Search for the cell housing the specified text and yield its (X, Y) center coordinate. 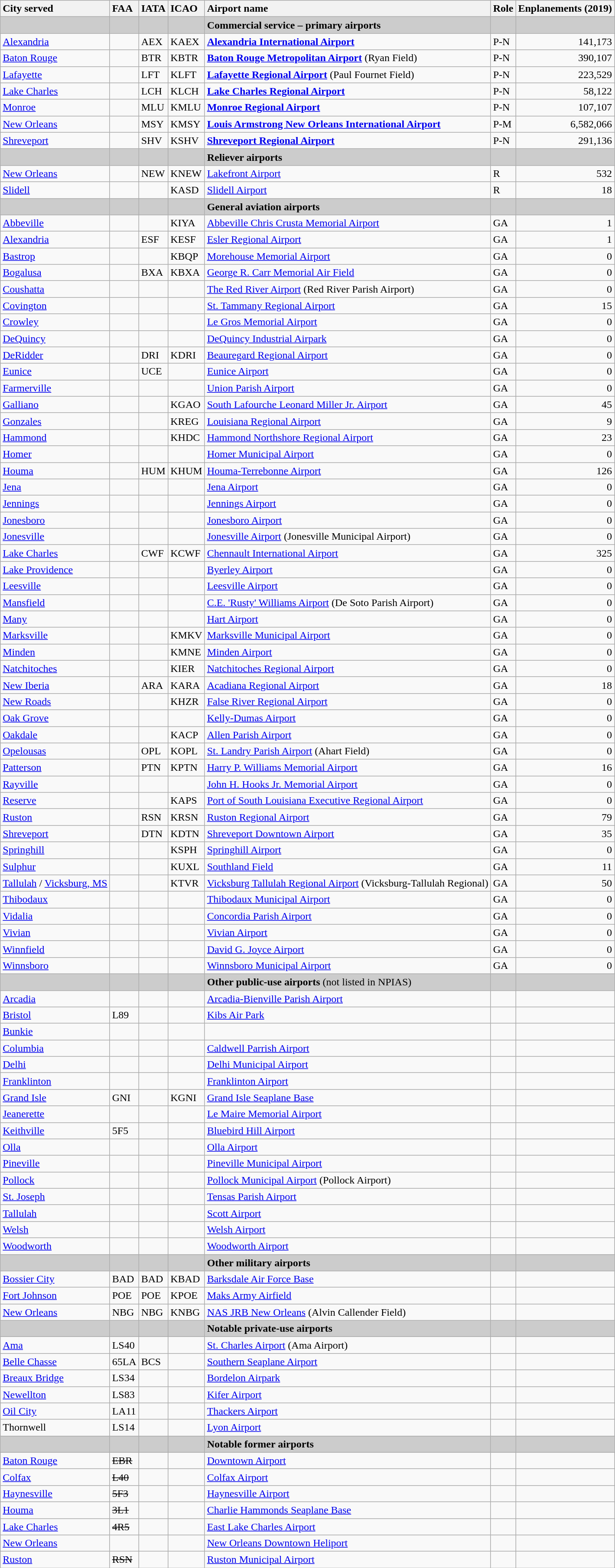
Fort Johnson (55, 1296)
KESF (186, 240)
Slidell Airport (348, 190)
532 (565, 173)
False River Regional Airport (348, 701)
Rayville (55, 784)
Vicksburg Tallulah Regional Airport (Vicksburg-Tallulah Regional) (348, 883)
ARA (153, 685)
KNBG (186, 1312)
Notable private-use airports (348, 1329)
KMNE (186, 652)
4R5 (124, 1526)
Colfax Airport (348, 1477)
KSHV (186, 140)
St. Landry Parish Airport (Ahart Field) (348, 751)
Pollock Municipal Airport (Pollock Airport) (348, 1180)
Concordia Parish Airport (348, 916)
KMLU (186, 108)
KHZR (186, 701)
LS14 (124, 1428)
Keithville (55, 1131)
Jonesville Airport (Jonesville Municipal Airport) (348, 537)
Harry P. Williams Memorial Airport (348, 768)
LS83 (124, 1395)
Other military airports (348, 1263)
Le Gros Memorial Airport (348, 322)
Jennings Airport (348, 504)
Mansfield (55, 603)
Covington (55, 306)
Other public-use airports (not listed in NPIAS) (348, 982)
Opelousas (55, 751)
Jena (55, 487)
Springhill Airport (348, 850)
Franklinton Airport (348, 1081)
CWF (153, 553)
Esler Regional Airport (348, 240)
Bristol (55, 1015)
KAPS (186, 801)
Franklinton (55, 1081)
Reserve (55, 801)
Jena Airport (348, 487)
SHV (153, 140)
St. Tammany Regional Airport (348, 306)
P-M (503, 124)
Crowley (55, 322)
Role (503, 9)
KTVR (186, 883)
FAA (124, 9)
KPTN (186, 768)
Union Parish Airport (348, 388)
City served (55, 9)
LS40 (124, 1345)
15 (565, 306)
23 (565, 437)
Monroe Regional Airport (348, 108)
NAS JRB New Orleans (Alvin Callender Field) (348, 1312)
Commercial service – primary airports (348, 25)
126 (565, 470)
LA11 (124, 1411)
Columbia (55, 1048)
Thackers Airport (348, 1411)
The Red River Airport (Red River Parish Airport) (348, 289)
Hammond (55, 437)
Breaux Bridge (55, 1378)
Louisiana Regional Airport (348, 421)
BCS (153, 1362)
KMSY (186, 124)
Oakdale (55, 735)
Bastrop (55, 256)
New Roads (55, 701)
South Lafourche Leonard Miller Jr. Airport (348, 404)
KIYA (186, 223)
Tensas Parish Airport (348, 1196)
EBR (124, 1460)
KOPL (186, 751)
Welsh (55, 1229)
LCH (153, 91)
LS34 (124, 1378)
Grand Isle Seaplane Base (348, 1098)
Pineville (55, 1164)
KBTR (186, 58)
OPL (153, 751)
45 (565, 404)
Allen Parish Airport (348, 735)
Downtown Airport (348, 1460)
Bluebird Hill Airport (348, 1131)
Galliano (55, 404)
Kifer Airport (348, 1395)
St. Charles Airport (Ama Airport) (348, 1345)
Charlie Hammonds Seaplane Base (348, 1510)
Ruston Regional Airport (348, 817)
Pineville Municipal Airport (348, 1164)
16 (565, 768)
11 (565, 867)
KHDC (186, 437)
Tallulah (55, 1213)
KLCH (186, 91)
KHUM (186, 470)
Barksdale Air Force Base (348, 1279)
Arcadia (55, 998)
Scott Airport (348, 1213)
223,529 (565, 75)
GNI (124, 1098)
MLU (153, 108)
Bunkie (55, 1032)
Airport name (348, 9)
New Orleans Downtown Heliport (348, 1543)
Ama (55, 1345)
58,122 (565, 91)
Reliever airports (348, 157)
KGNI (186, 1098)
KPOE (186, 1296)
107,107 (565, 108)
HUM (153, 470)
LFT (153, 75)
325 (565, 553)
L40 (124, 1477)
Delhi Municipal Airport (348, 1065)
Bossier City (55, 1279)
East Lake Charles Airport (348, 1526)
Thibodaux Municipal Airport (348, 900)
Southern Seaplane Airport (348, 1362)
KLFT (186, 75)
Belle Chasse (55, 1362)
65LA (124, 1362)
Many (55, 619)
Kelly-Dumas Airport (348, 718)
KAEX (186, 42)
Lake Charles Regional Airport (348, 91)
Newellton (55, 1395)
Hart Airport (348, 619)
Minden Airport (348, 652)
ESF (153, 240)
Baton Rouge Metropolitan Airport (Ryan Field) (348, 58)
Lafayette Regional Airport (Paul Fournet Field) (348, 75)
KASD (186, 190)
Leesville Airport (348, 586)
Patterson (55, 768)
Acadiana Regional Airport (348, 685)
Chennault International Airport (348, 553)
DeRidder (55, 355)
Enplanements (2019) (565, 9)
DeQuincy Industrial Airpark (348, 339)
DeQuincy (55, 339)
Winnfield (55, 949)
79 (565, 817)
Coushatta (55, 289)
Southland Field (348, 867)
Le Maire Memorial Airport (348, 1114)
Vivian Airport (348, 932)
Springhill (55, 850)
Vidalia (55, 916)
141,173 (565, 42)
ICAO (186, 9)
Lafayette (55, 75)
George R. Carr Memorial Air Field (348, 273)
KIER (186, 668)
KRSN (186, 817)
Arcadia-Bienville Parish Airport (348, 998)
Thibodaux (55, 900)
Beauregard Regional Airport (348, 355)
KBAD (186, 1279)
Jonesville (55, 537)
KACP (186, 735)
5F5 (124, 1131)
Abbeville Chris Crusta Memorial Airport (348, 223)
Shreveport Downtown Airport (348, 834)
Kibs Air Park (348, 1015)
Oak Grove (55, 718)
KDTN (186, 834)
KBQP (186, 256)
Port of South Louisiana Executive Regional Airport (348, 801)
Ruston Municipal Airport (348, 1560)
Olla Airport (348, 1147)
C.E. 'Rusty' Williams Airport (De Soto Parish Airport) (348, 603)
Winnsboro (55, 965)
L89 (124, 1015)
DRI (153, 355)
Pollock (55, 1180)
Farmerville (55, 388)
DTN (153, 834)
Grand Isle (55, 1098)
KBXA (186, 273)
KNEW (186, 173)
Jeanerette (55, 1114)
Maks Army Airfield (348, 1296)
50 (565, 883)
Olla (55, 1147)
Bordelon Airpark (348, 1378)
KUXL (186, 867)
Woodworth (55, 1246)
General aviation airports (348, 207)
Oil City (55, 1411)
Monroe (55, 108)
KGAO (186, 404)
Byerley Airport (348, 570)
David G. Joyce Airport (348, 949)
390,107 (565, 58)
Notable former airports (348, 1444)
BTR (153, 58)
Lake Providence (55, 570)
KDRI (186, 355)
3L1 (124, 1510)
Jennings (55, 504)
291,136 (565, 140)
BXA (153, 273)
Gonzales (55, 421)
KSPH (186, 850)
Abbeville (55, 223)
Haynesville Airport (348, 1493)
Tallulah / Vicksburg, MS (55, 883)
IATA (153, 9)
Welsh Airport (348, 1229)
Colfax (55, 1477)
Eunice (55, 372)
Homer Municipal Airport (348, 454)
Haynesville (55, 1493)
Louis Armstrong New Orleans International Airport (348, 124)
9 (565, 421)
Bogalusa (55, 273)
NEW (153, 173)
New Iberia (55, 685)
Alexandria International Airport (348, 42)
AEX (153, 42)
Sulphur (55, 867)
KARA (186, 685)
Leesville (55, 586)
Caldwell Parrish Airport (348, 1048)
KREG (186, 421)
UCE (153, 372)
Homer (55, 454)
Hammond Northshore Regional Airport (348, 437)
KCWF (186, 553)
5F3 (124, 1493)
Jonesboro Airport (348, 520)
KMKV (186, 636)
John H. Hooks Jr. Memorial Airport (348, 784)
Lyon Airport (348, 1428)
Natchitoches Regional Airport (348, 668)
MSY (153, 124)
Thornwell (55, 1428)
St. Joseph (55, 1196)
Marksville (55, 636)
35 (565, 834)
PTN (153, 768)
Shreveport Regional Airport (348, 140)
Houma-Terrebonne Airport (348, 470)
Delhi (55, 1065)
Natchitoches (55, 668)
Marksville Municipal Airport (348, 636)
Vivian (55, 932)
Jonesboro (55, 520)
6,582,066 (565, 124)
Eunice Airport (348, 372)
Morehouse Memorial Airport (348, 256)
Minden (55, 652)
Woodworth Airport (348, 1246)
Slidell (55, 190)
Lakefront Airport (348, 173)
Winnsboro Municipal Airport (348, 965)
